Scan for the cell matching the given text and deliver its (x, y) coordinate at center. 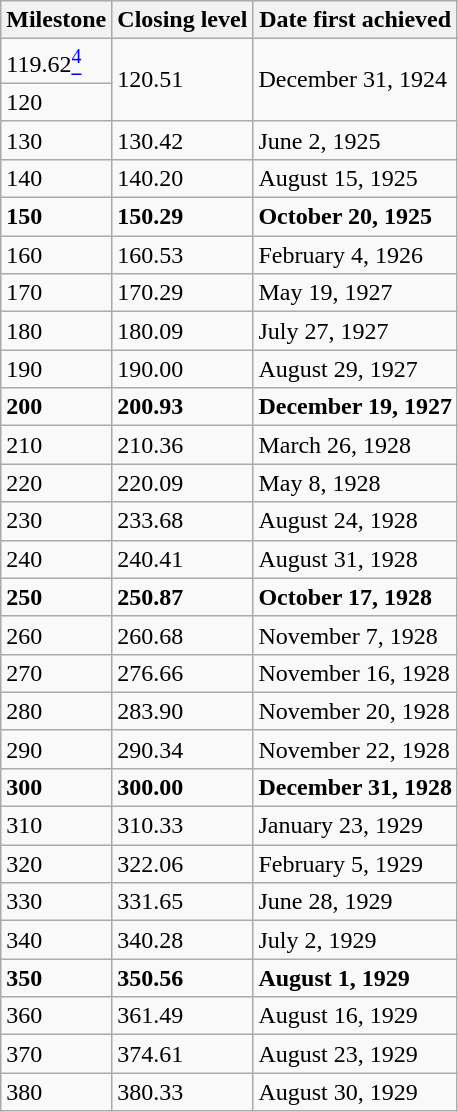
August 31, 1928 (356, 559)
120.51 (182, 80)
May 8, 1928 (356, 483)
240 (56, 559)
119.624 (56, 62)
340 (56, 940)
190 (56, 369)
220 (56, 483)
290.34 (182, 749)
374.61 (182, 1054)
August 15, 1925 (356, 178)
Closing level (182, 20)
130 (56, 140)
370 (56, 1054)
283.90 (182, 711)
260.68 (182, 635)
240.41 (182, 559)
380 (56, 1092)
233.68 (182, 521)
250.87 (182, 597)
170.29 (182, 293)
331.65 (182, 902)
180.09 (182, 331)
310 (56, 826)
340.28 (182, 940)
150.29 (182, 217)
December 31, 1928 (356, 787)
June 2, 1925 (356, 140)
350 (56, 978)
February 5, 1929 (356, 864)
July 2, 1929 (356, 940)
130.42 (182, 140)
August 1, 1929 (356, 978)
200 (56, 407)
Date first achieved (356, 20)
200.93 (182, 407)
320 (56, 864)
250 (56, 597)
276.66 (182, 673)
November 16, 1928 (356, 673)
270 (56, 673)
November 20, 1928 (356, 711)
May 19, 1927 (356, 293)
170 (56, 293)
361.49 (182, 1016)
380.33 (182, 1092)
July 27, 1927 (356, 331)
230 (56, 521)
160 (56, 255)
300 (56, 787)
January 23, 1929 (356, 826)
350.56 (182, 978)
Milestone (56, 20)
322.06 (182, 864)
October 17, 1928 (356, 597)
August 30, 1929 (356, 1092)
140.20 (182, 178)
November 7, 1928 (356, 635)
210.36 (182, 445)
November 22, 1928 (356, 749)
February 4, 1926 (356, 255)
190.00 (182, 369)
August 29, 1927 (356, 369)
June 28, 1929 (356, 902)
360 (56, 1016)
300.00 (182, 787)
260 (56, 635)
220.09 (182, 483)
August 23, 1929 (356, 1054)
290 (56, 749)
160.53 (182, 255)
October 20, 1925 (356, 217)
150 (56, 217)
140 (56, 178)
December 19, 1927 (356, 407)
August 24, 1928 (356, 521)
180 (56, 331)
August 16, 1929 (356, 1016)
March 26, 1928 (356, 445)
310.33 (182, 826)
120 (56, 102)
210 (56, 445)
280 (56, 711)
330 (56, 902)
December 31, 1924 (356, 80)
